Pinpoint the cell where the given text exists, returning its (x, y) midpoint coordinate. 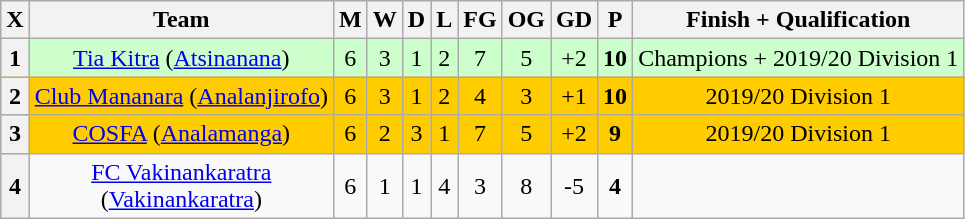
Team (181, 20)
GD (574, 20)
Champions + 2019/20 Division 1 (798, 58)
8 (526, 186)
Tia Kitra (Atsinanana) (181, 58)
+1 (574, 96)
Club Mananara (Analanjirofo) (181, 96)
Finish + Qualification (798, 20)
D (416, 20)
-5 (574, 186)
9 (616, 134)
FC Vakinankaratra(Vakinankaratra) (181, 186)
OG (526, 20)
L (444, 20)
FG (480, 20)
COSFA (Analamanga) (181, 134)
W (384, 20)
M (350, 20)
X (15, 20)
P (616, 20)
